Detect which cell encompasses the target text, then output its [X, Y] center coordinate. 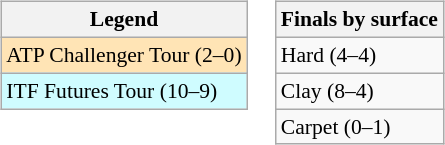
Carpet (0–1) [360, 127]
ITF Futures Tour (10–9) [124, 91]
Clay (8–4) [360, 91]
Finals by surface [360, 20]
Legend [124, 20]
Hard (4–4) [360, 55]
ATP Challenger Tour (2–0) [124, 55]
